Detect which cell encompasses the target text, then output its [X, Y] center coordinate. 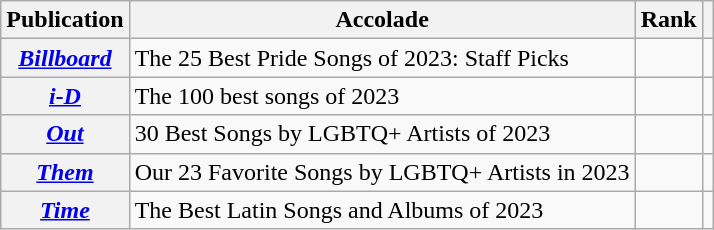
30 Best Songs by LGBTQ+ Artists of 2023 [382, 134]
Our 23 Favorite Songs by LGBTQ+ Artists in 2023 [382, 172]
Billboard [65, 58]
The 25 Best Pride Songs of 2023: Staff Picks [382, 58]
The Best Latin Songs and Albums of 2023 [382, 210]
Publication [65, 20]
Them [65, 172]
i-D [65, 96]
Rank [668, 20]
Out [65, 134]
The 100 best songs of 2023 [382, 96]
Time [65, 210]
Accolade [382, 20]
